Scan for the cell matching the given text and deliver its [X, Y] coordinate at center. 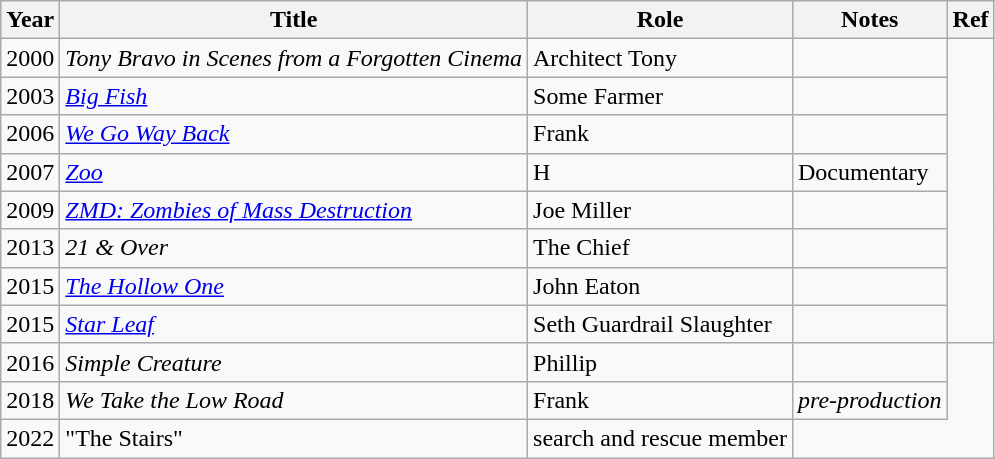
Big Fish [294, 96]
Tony Bravo in Scenes from a Forgotten Cinema [294, 58]
2007 [30, 172]
2000 [30, 58]
Simple Creature [294, 362]
We Go Way Back [294, 134]
Title [294, 20]
"The Stairs" [294, 438]
2006 [30, 134]
search and rescue member [660, 438]
pre-production [870, 400]
Documentary [870, 172]
John Eaton [660, 286]
The Chief [660, 248]
Architect Tony [660, 58]
ZMD: Zombies of Mass Destruction [294, 210]
2003 [30, 96]
We Take the Low Road [294, 400]
Some Farmer [660, 96]
Ref [970, 20]
Year [30, 20]
Joe Miller [660, 210]
H [660, 172]
2013 [30, 248]
Seth Guardrail Slaughter [660, 324]
2022 [30, 438]
2016 [30, 362]
Notes [870, 20]
Role [660, 20]
21 & Over [294, 248]
Zoo [294, 172]
Phillip [660, 362]
2018 [30, 400]
2009 [30, 210]
Star Leaf [294, 324]
The Hollow One [294, 286]
